From the cell containing the given text, extract its center point as (x, y) coordinate. 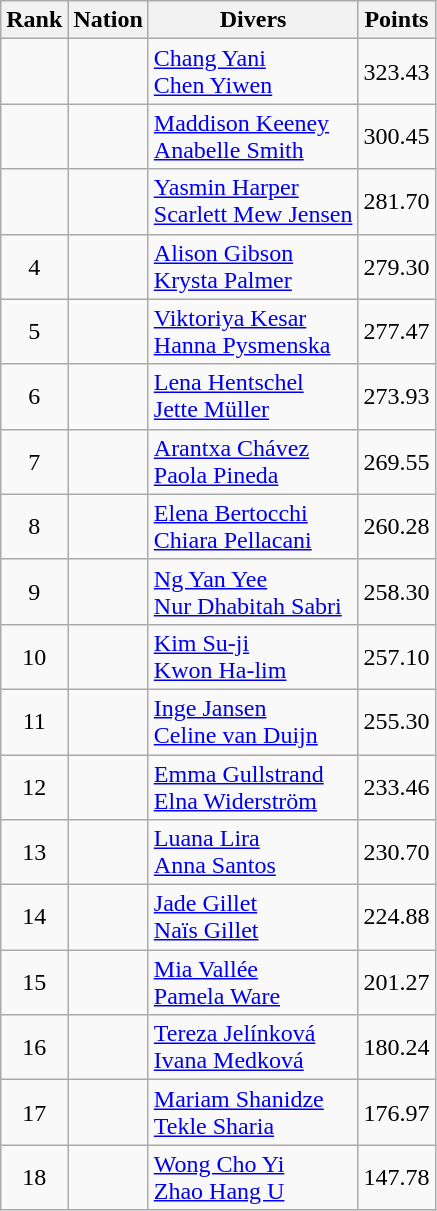
Emma GullstrandElna Widerström (253, 786)
176.97 (396, 1112)
Points (396, 20)
Nation (108, 20)
224.88 (396, 918)
255.30 (396, 722)
279.30 (396, 266)
277.47 (396, 332)
Rank (34, 20)
7 (34, 462)
Kim Su-jiKwon Ha-lim (253, 656)
Wong Cho YiZhao Hang U (253, 1178)
14 (34, 918)
147.78 (396, 1178)
Maddison KeeneyAnabelle Smith (253, 136)
260.28 (396, 526)
Elena BertocchiChiara Pellacani (253, 526)
15 (34, 982)
Jade GilletNaïs Gillet (253, 918)
5 (34, 332)
6 (34, 396)
Alison GibsonKrysta Palmer (253, 266)
258.30 (396, 592)
233.46 (396, 786)
281.70 (396, 202)
16 (34, 1048)
Ng Yan YeeNur Dhabitah Sabri (253, 592)
273.93 (396, 396)
Arantxa ChávezPaola Pineda (253, 462)
201.27 (396, 982)
17 (34, 1112)
Mia ValléePamela Ware (253, 982)
323.43 (396, 72)
9 (34, 592)
Viktoriya KesarHanna Pysmenska (253, 332)
Inge JansenCeline van Duijn (253, 722)
4 (34, 266)
12 (34, 786)
Yasmin HarperScarlett Mew Jensen (253, 202)
Divers (253, 20)
230.70 (396, 852)
18 (34, 1178)
Mariam ShanidzeTekle Sharia (253, 1112)
Lena HentschelJette Müller (253, 396)
180.24 (396, 1048)
257.10 (396, 656)
13 (34, 852)
300.45 (396, 136)
8 (34, 526)
11 (34, 722)
10 (34, 656)
Tereza JelínkováIvana Medková (253, 1048)
269.55 (396, 462)
Luana LiraAnna Santos (253, 852)
Chang YaniChen Yiwen (253, 72)
